Extract the [X, Y] coordinate from the center of the cell holding the provided text.  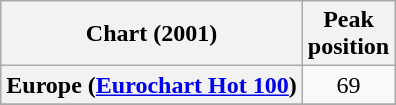
Peakposition [348, 34]
Europe (Eurochart Hot 100) [152, 85]
Chart (2001) [152, 34]
69 [348, 85]
